Find where the given text appears and provide that cell's center as (X, Y) coordinate. 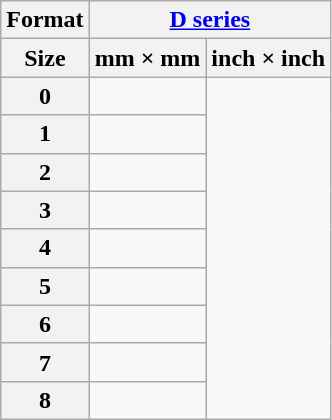
7 (45, 362)
Size (45, 58)
8 (45, 400)
Format (45, 20)
mm × mm (148, 58)
5 (45, 286)
1 (45, 134)
6 (45, 324)
2 (45, 172)
3 (45, 210)
4 (45, 248)
inch × inch (268, 58)
0 (45, 96)
D series (210, 20)
